Search for the cell housing the specified text and yield its (x, y) center coordinate. 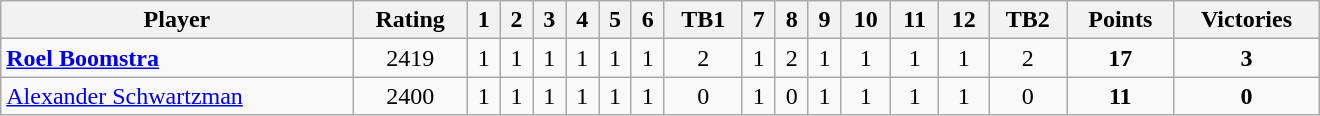
Victories (1247, 20)
Player (177, 20)
4 (582, 20)
12 (964, 20)
Rating (410, 20)
7 (758, 20)
6 (648, 20)
9 (824, 20)
10 (866, 20)
TB1 (703, 20)
Roel Boomstra (177, 58)
17 (1120, 58)
TB2 (1028, 20)
2400 (410, 96)
Alexander Schwartzman (177, 96)
5 (616, 20)
8 (792, 20)
Points (1120, 20)
2419 (410, 58)
